Scan for the cell matching the given text and deliver its (X, Y) coordinate at center. 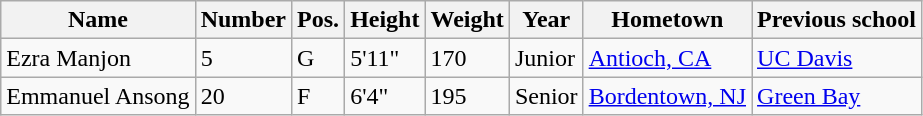
Previous school (837, 20)
5'11" (385, 58)
Ezra Manjon (98, 58)
Junior (546, 58)
Height (385, 20)
20 (243, 96)
Pos. (318, 20)
Year (546, 20)
UC Davis (837, 58)
5 (243, 58)
Senior (546, 96)
F (318, 96)
195 (467, 96)
Number (243, 20)
Green Bay (837, 96)
170 (467, 58)
Antioch, CA (667, 58)
6'4" (385, 96)
Weight (467, 20)
Name (98, 20)
Emmanuel Ansong (98, 96)
G (318, 58)
Hometown (667, 20)
Bordentown, NJ (667, 96)
